Detect which cell encompasses the target text, then output its [X, Y] center coordinate. 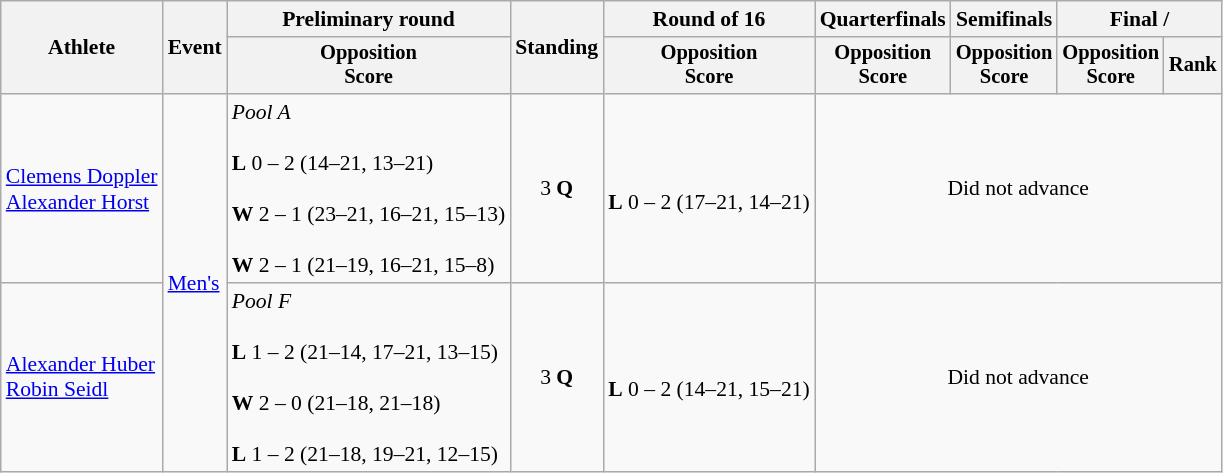
Rank [1193, 66]
Athlete [82, 48]
Clemens DopplerAlexander Horst [82, 188]
L 0 – 2 (14–21, 15–21) [709, 378]
Men's [195, 282]
Semifinals [1004, 19]
Event [195, 48]
Pool AL 0 – 2 (14–21, 13–21)W 2 – 1 (23–21, 16–21, 15–13)W 2 – 1 (21–19, 16–21, 15–8) [369, 188]
Pool FL 1 – 2 (21–14, 17–21, 13–15)W 2 – 0 (21–18, 21–18)L 1 – 2 (21–18, 19–21, 12–15) [369, 378]
Round of 16 [709, 19]
Standing [556, 48]
Quarterfinals [883, 19]
Final / [1139, 19]
Alexander HuberRobin Seidl [82, 378]
Preliminary round [369, 19]
L 0 – 2 (17–21, 14–21) [709, 188]
